Find where the given text appears and provide that cell's center as [X, Y] coordinate. 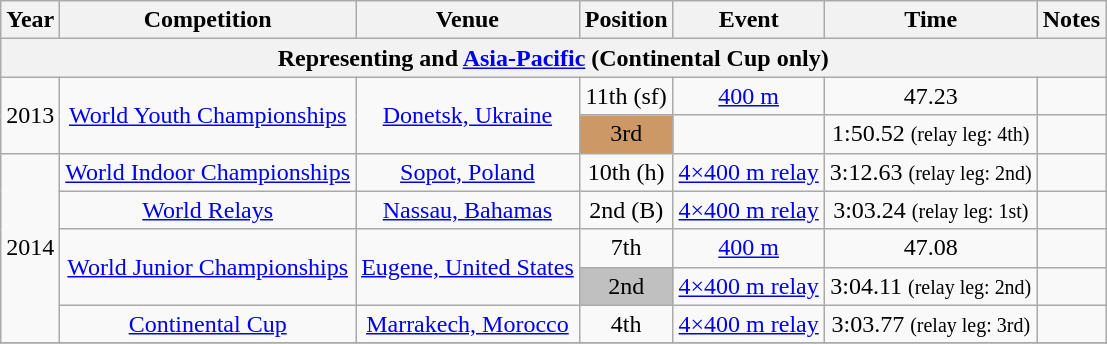
3rd [626, 134]
World Relays [208, 210]
Eugene, United States [468, 267]
Sopot, Poland [468, 172]
Competition [208, 20]
11th (sf) [626, 96]
Year [30, 20]
Event [748, 20]
Marrakech, Morocco [468, 324]
Time [930, 20]
Venue [468, 20]
2013 [30, 115]
3:12.63 (relay leg: 2nd) [930, 172]
Representing and Asia-Pacific (Continental Cup only) [554, 58]
3:04.11 (relay leg: 2nd) [930, 286]
Donetsk, Ukraine [468, 115]
2nd (B) [626, 210]
Continental Cup [208, 324]
47.08 [930, 248]
World Indoor Championships [208, 172]
47.23 [930, 96]
Position [626, 20]
World Junior Championships [208, 267]
7th [626, 248]
2014 [30, 248]
World Youth Championships [208, 115]
Notes [1071, 20]
Nassau, Bahamas [468, 210]
1:50.52 (relay leg: 4th) [930, 134]
10th (h) [626, 172]
4th [626, 324]
3:03.77 (relay leg: 3rd) [930, 324]
3:03.24 (relay leg: 1st) [930, 210]
2nd [626, 286]
